Scan for the cell matching the given text and deliver its [x, y] coordinate at center. 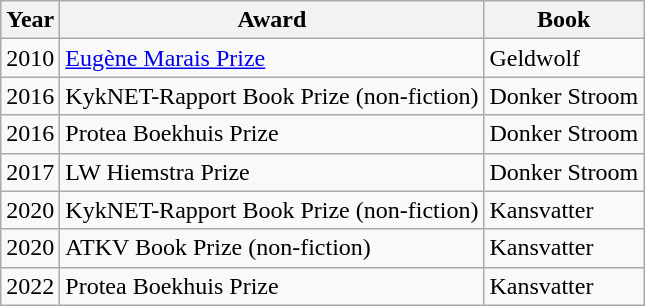
ATKV Book Prize (non-fiction) [272, 248]
Award [272, 20]
Book [564, 20]
2017 [30, 172]
Eugène Marais Prize [272, 58]
Geldwolf [564, 58]
LW Hiemstra Prize [272, 172]
Year [30, 20]
2022 [30, 286]
2010 [30, 58]
